Pinpoint the cell where the given text exists, returning its (x, y) midpoint coordinate. 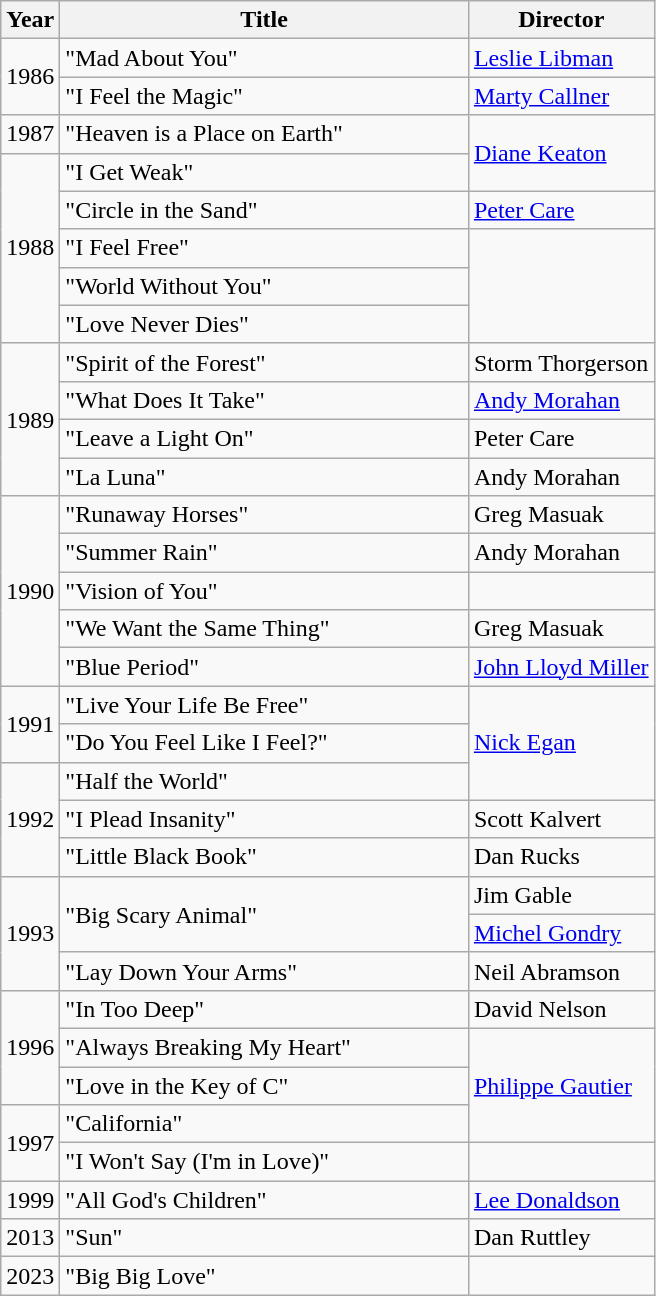
"Big Big Love" (264, 1276)
Neil Abramson (561, 971)
"Half the World" (264, 781)
1986 (30, 77)
Philippe Gautier (561, 1085)
"I Won't Say (I'm in Love)" (264, 1162)
1996 (30, 1047)
"Mad About You" (264, 58)
"I Feel the Magic" (264, 96)
"Love in the Key of C" (264, 1085)
"Love Never Dies" (264, 324)
David Nelson (561, 1009)
"Heaven is a Place on Earth" (264, 134)
Jim Gable (561, 895)
Year (30, 20)
Dan Rucks (561, 857)
"All God's Children" (264, 1200)
Diane Keaton (561, 153)
Marty Callner (561, 96)
Leslie Libman (561, 58)
"Lay Down Your Arms" (264, 971)
"Sun" (264, 1238)
Director (561, 20)
Storm Thorgerson (561, 362)
"Live Your Life Be Free" (264, 705)
Lee Donaldson (561, 1200)
Scott Kalvert (561, 819)
"La Luna" (264, 477)
1988 (30, 248)
"California" (264, 1124)
"I Plead Insanity" (264, 819)
Title (264, 20)
2013 (30, 1238)
1999 (30, 1200)
"Little Black Book" (264, 857)
"Vision of You" (264, 591)
"World Without You" (264, 286)
1997 (30, 1143)
"Do You Feel Like I Feel?" (264, 743)
1990 (30, 591)
John Lloyd Miller (561, 667)
"In Too Deep" (264, 1009)
"I Get Weak" (264, 172)
"Runaway Horses" (264, 515)
"Spirit of the Forest" (264, 362)
1993 (30, 933)
1991 (30, 724)
Nick Egan (561, 743)
"I Feel Free" (264, 248)
"Summer Rain" (264, 553)
"What Does It Take" (264, 400)
Michel Gondry (561, 933)
"Big Scary Animal" (264, 914)
"We Want the Same Thing" (264, 629)
Dan Ruttley (561, 1238)
1989 (30, 419)
1992 (30, 819)
"Circle in the Sand" (264, 210)
"Always Breaking My Heart" (264, 1047)
2023 (30, 1276)
1987 (30, 134)
"Leave a Light On" (264, 438)
"Blue Period" (264, 667)
